Identify which cell holds the provided text, then report its (x, y) central coordinate. 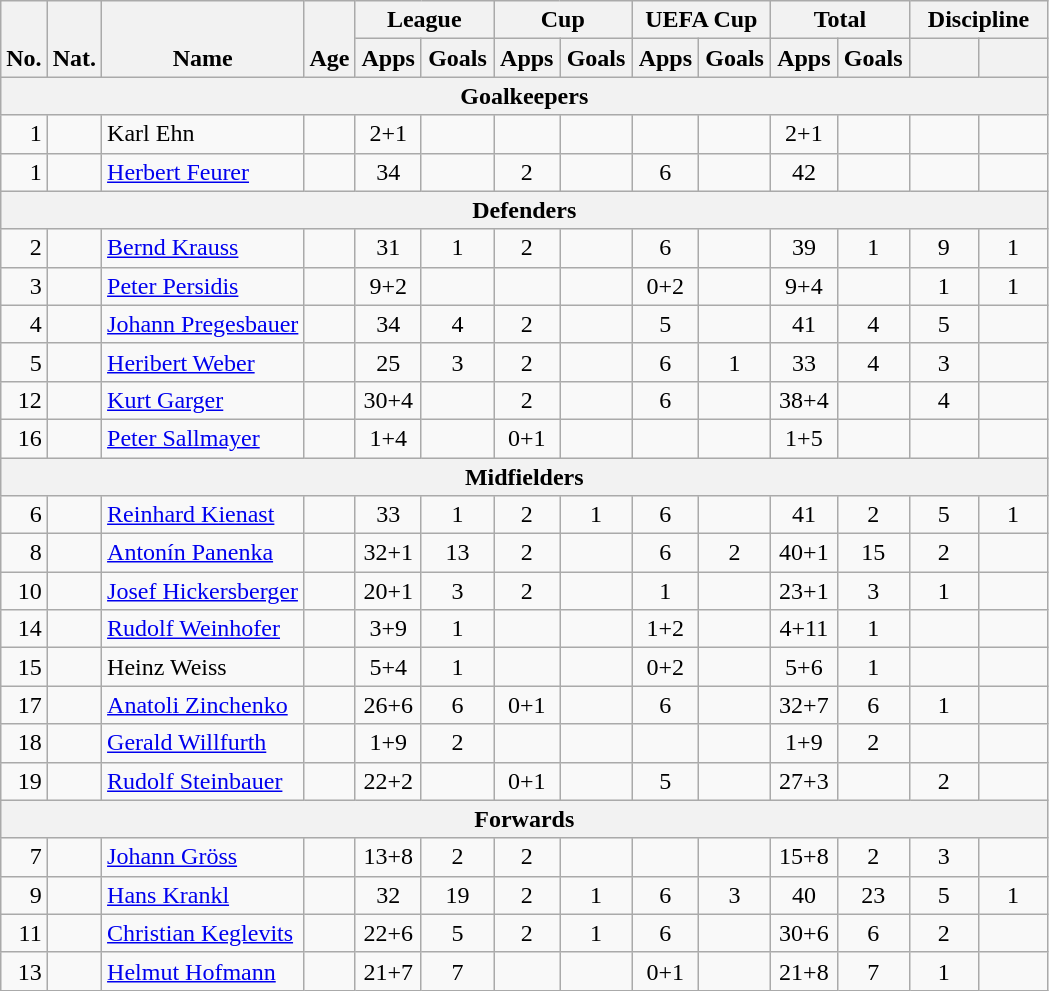
Hans Krankl (203, 895)
Heribert Weber (203, 362)
Heinz Weiss (203, 667)
17 (24, 705)
Bernd Krauss (203, 248)
Total (840, 20)
27+3 (804, 781)
30+4 (388, 400)
Christian Keglevits (203, 933)
13+8 (388, 857)
Josef Hickersberger (203, 591)
Age (330, 39)
1+2 (666, 629)
9+2 (388, 286)
No. (24, 39)
23 (873, 895)
25 (388, 362)
11 (24, 933)
12 (24, 400)
Herbert Feurer (203, 172)
14 (24, 629)
22+2 (388, 781)
40+1 (804, 553)
22+6 (388, 933)
8 (24, 553)
Gerald Willfurth (203, 743)
42 (804, 172)
Karl Ehn (203, 134)
1+4 (388, 438)
5+6 (804, 667)
League (424, 20)
18 (24, 743)
Cup (564, 20)
21+7 (388, 971)
32+1 (388, 553)
5+4 (388, 667)
40 (804, 895)
Name (203, 39)
Anatoli Zinchenko (203, 705)
39 (804, 248)
20+1 (388, 591)
4+11 (804, 629)
23+1 (804, 591)
Nat. (74, 39)
3+9 (388, 629)
Midfielders (524, 477)
Johann Pregesbauer (203, 324)
Peter Persidis (203, 286)
Kurt Garger (203, 400)
Rudolf Steinbauer (203, 781)
1+5 (804, 438)
Peter Sallmayer (203, 438)
Rudolf Weinhofer (203, 629)
32+7 (804, 705)
30+6 (804, 933)
Discipline (978, 20)
15+8 (804, 857)
Reinhard Kienast (203, 515)
38+4 (804, 400)
Defenders (524, 210)
26+6 (388, 705)
16 (24, 438)
32 (388, 895)
Helmut Hofmann (203, 971)
21+8 (804, 971)
Johann Gröss (203, 857)
Forwards (524, 819)
31 (388, 248)
Goalkeepers (524, 96)
10 (24, 591)
Antonín Panenka (203, 553)
UEFA Cup (702, 20)
9+4 (804, 286)
